Return the (x, y) coordinate for the center point of the cell that contains the specified text.  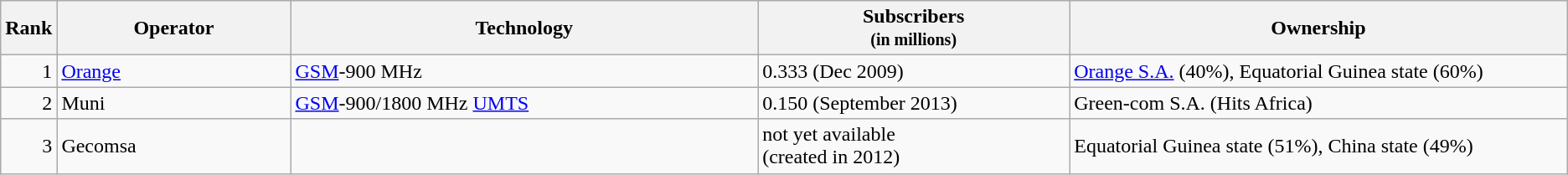
Gecomsa (174, 146)
GSM-900 MHz (524, 71)
not yet available (created in 2012) (914, 146)
1 (28, 71)
Green-com S.A. (Hits Africa) (1318, 103)
Orange S.A. (40%), Equatorial Guinea state (60%) (1318, 71)
Orange (174, 71)
Operator (174, 28)
Equatorial Guinea state (51%), China state (49%) (1318, 146)
3 (28, 146)
Ownership (1318, 28)
Technology (524, 28)
2 (28, 103)
Subscribers(in millions) (914, 28)
0.150 (September 2013) (914, 103)
Rank (28, 28)
GSM-900/1800 MHz UMTS (524, 103)
Muni (174, 103)
0.333 (Dec 2009) (914, 71)
